Identify which cell holds the provided text, then report its (X, Y) central coordinate. 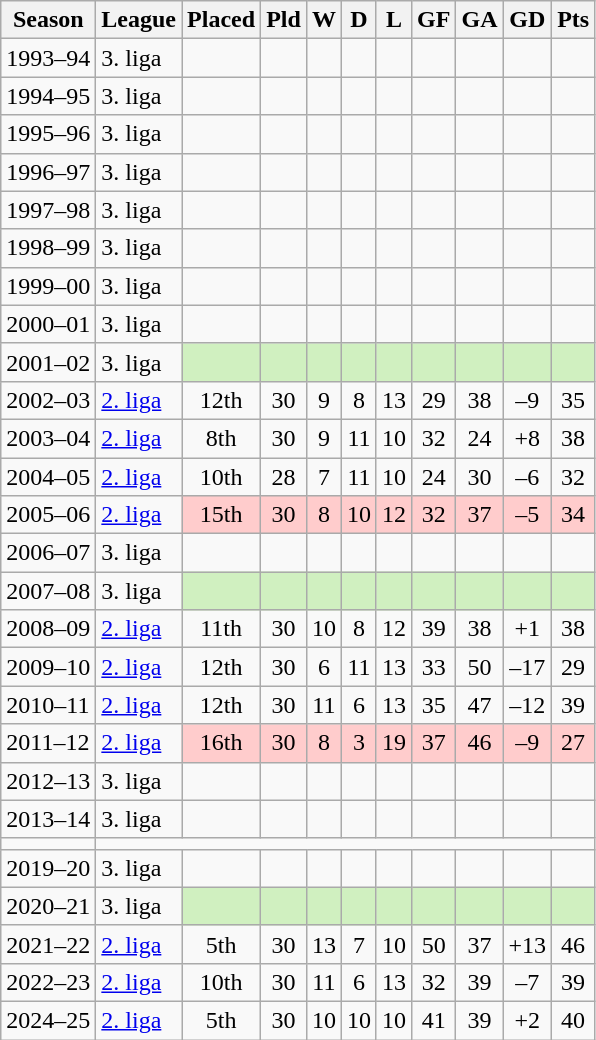
–7 (528, 982)
League (139, 20)
2004–05 (48, 477)
2005–06 (48, 515)
–5 (528, 515)
+13 (528, 944)
+1 (528, 629)
D (358, 20)
3 (358, 743)
–6 (528, 477)
2009–10 (48, 667)
L (394, 20)
2024–25 (48, 1020)
2006–07 (48, 553)
2008–09 (48, 629)
GA (480, 20)
2021–22 (48, 944)
27 (574, 743)
GD (528, 20)
1995–96 (48, 134)
–17 (528, 667)
1996–97 (48, 172)
40 (574, 1020)
2020–21 (48, 906)
1998–99 (48, 248)
2010–11 (48, 705)
Placed (222, 20)
2019–20 (48, 868)
19 (394, 743)
2000–01 (48, 324)
2022–23 (48, 982)
41 (434, 1020)
47 (480, 705)
33 (434, 667)
2007–08 (48, 591)
Pld (284, 20)
1999–00 (48, 286)
2012–13 (48, 781)
15th (222, 515)
+8 (528, 438)
Season (48, 20)
2013–14 (48, 819)
2001–02 (48, 362)
1993–94 (48, 58)
+2 (528, 1020)
11th (222, 629)
–12 (528, 705)
28 (284, 477)
1994–95 (48, 96)
34 (574, 515)
8th (222, 438)
16th (222, 743)
2002–03 (48, 400)
2003–04 (48, 438)
W (324, 20)
Pts (574, 20)
2011–12 (48, 743)
1997–98 (48, 210)
GF (434, 20)
